For the text-containing cell, return its midpoint in [x, y] coordinate format. 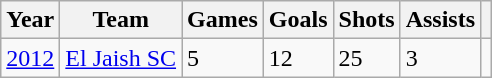
Team [121, 20]
Goals [298, 20]
25 [366, 58]
Shots [366, 20]
El Jaish SC [121, 58]
Games [223, 20]
Year [30, 20]
5 [223, 58]
Assists [440, 20]
12 [298, 58]
2012 [30, 58]
3 [440, 58]
